For the text-containing cell, return its midpoint in (X, Y) coordinate format. 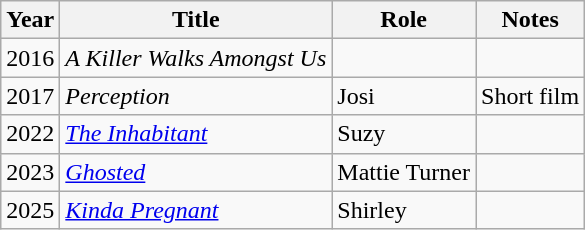
2017 (30, 96)
2016 (30, 58)
A Killer Walks Amongst Us (196, 58)
Title (196, 20)
Suzy (404, 134)
2022 (30, 134)
Perception (196, 96)
Shirley (404, 210)
Mattie Turner (404, 172)
2023 (30, 172)
2025 (30, 210)
Josi (404, 96)
Kinda Pregnant (196, 210)
Short film (530, 96)
Notes (530, 20)
Role (404, 20)
Year (30, 20)
Ghosted (196, 172)
The Inhabitant (196, 134)
